Extract the [X, Y] coordinate from the center of the cell holding the provided text.  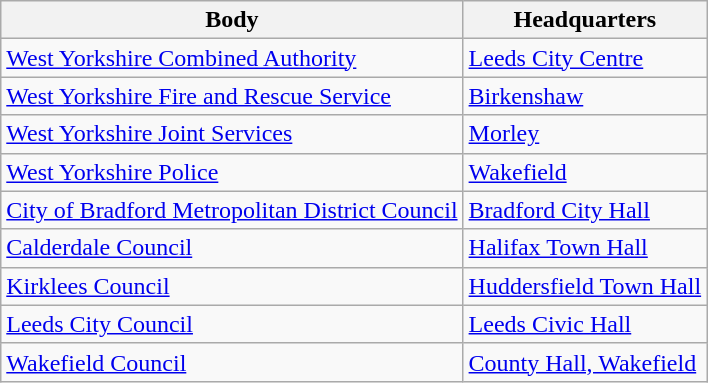
Birkenshaw [585, 96]
Wakefield Council [232, 362]
West Yorkshire Joint Services [232, 134]
Morley [585, 134]
West Yorkshire Police [232, 172]
Calderdale Council [232, 248]
West Yorkshire Combined Authority [232, 58]
Kirklees Council [232, 286]
Wakefield [585, 172]
Leeds City Centre [585, 58]
Leeds City Council [232, 324]
Body [232, 20]
Headquarters [585, 20]
Huddersfield Town Hall [585, 286]
County Hall, Wakefield [585, 362]
West Yorkshire Fire and Rescue Service [232, 96]
City of Bradford Metropolitan District Council [232, 210]
Bradford City Hall [585, 210]
Halifax Town Hall [585, 248]
Leeds Civic Hall [585, 324]
